Extract the [x, y] coordinate from the center of the cell holding the provided text.  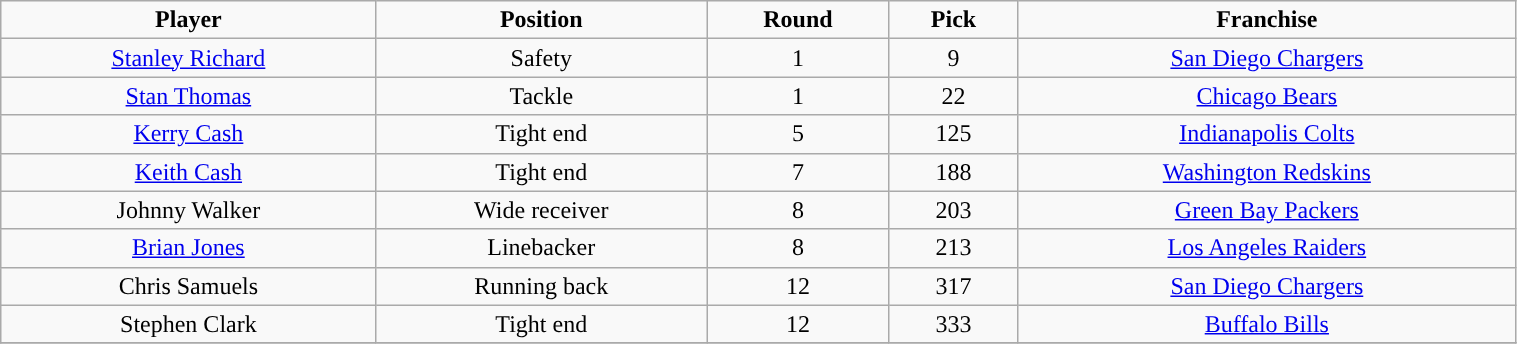
Running back [541, 286]
Kerry Cash [188, 134]
Chicago Bears [1267, 96]
Position [541, 20]
Stanley Richard [188, 58]
333 [953, 324]
Indianapolis Colts [1267, 134]
203 [953, 210]
Brian Jones [188, 248]
Pick [953, 20]
Wide receiver [541, 210]
7 [798, 172]
Keith Cash [188, 172]
Chris Samuels [188, 286]
Tackle [541, 96]
Round [798, 20]
9 [953, 58]
Washington Redskins [1267, 172]
Stephen Clark [188, 324]
Green Bay Packers [1267, 210]
Johnny Walker [188, 210]
Franchise [1267, 20]
Los Angeles Raiders [1267, 248]
Safety [541, 58]
Stan Thomas [188, 96]
188 [953, 172]
317 [953, 286]
213 [953, 248]
125 [953, 134]
22 [953, 96]
Player [188, 20]
Buffalo Bills [1267, 324]
Linebacker [541, 248]
5 [798, 134]
